Find where the given text appears and provide that cell's center as (X, Y) coordinate. 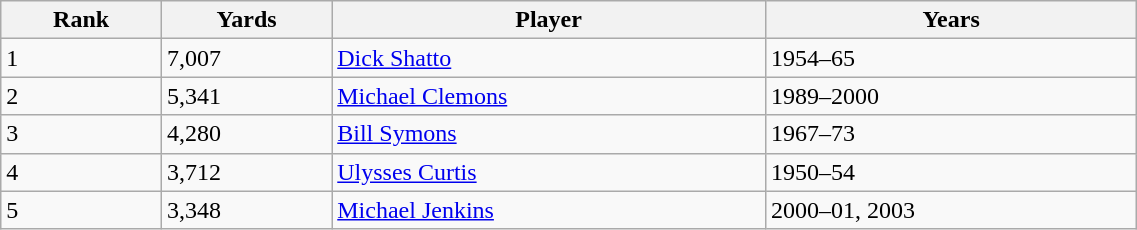
1950–54 (950, 172)
3,348 (246, 210)
3,712 (246, 172)
4,280 (246, 134)
5 (82, 210)
Dick Shatto (549, 58)
Ulysses Curtis (549, 172)
3 (82, 134)
Bill Symons (549, 134)
Michael Clemons (549, 96)
5,341 (246, 96)
4 (82, 172)
2000–01, 2003 (950, 210)
1967–73 (950, 134)
1 (82, 58)
1954–65 (950, 58)
Michael Jenkins (549, 210)
Rank (82, 20)
Player (549, 20)
7,007 (246, 58)
2 (82, 96)
1989–2000 (950, 96)
Years (950, 20)
Yards (246, 20)
